Locate the cell with the specified text and output its [x, y] center coordinate. 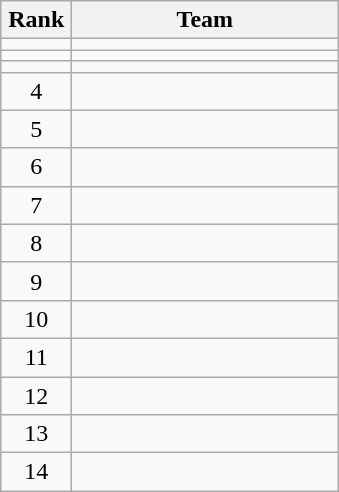
10 [36, 319]
5 [36, 129]
14 [36, 472]
Team [205, 20]
6 [36, 167]
11 [36, 357]
7 [36, 205]
Rank [36, 20]
9 [36, 281]
8 [36, 243]
4 [36, 91]
12 [36, 395]
13 [36, 434]
